Extract the (X, Y) coordinate from the center of the cell holding the provided text.  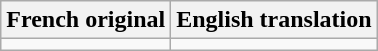
English translation (274, 20)
French original (86, 20)
